Return [x, y] of the center of cell containing provided text 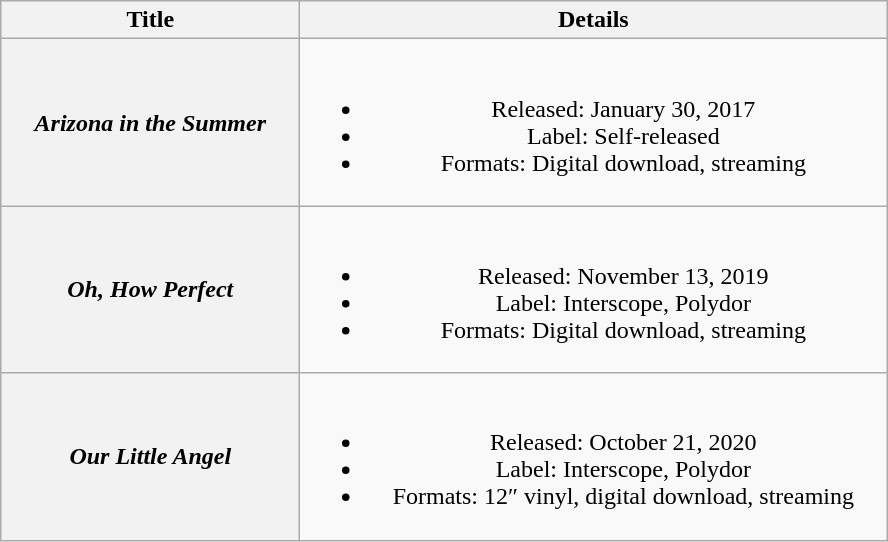
Arizona in the Summer [150, 122]
Released: November 13, 2019Label: Interscope, PolydorFormats: Digital download, streaming [594, 290]
Released: October 21, 2020Label: Interscope, PolydorFormats: 12″ vinyl, digital download, streaming [594, 456]
Oh, How Perfect [150, 290]
Details [594, 20]
Title [150, 20]
Our Little Angel [150, 456]
Released: January 30, 2017Label: Self-releasedFormats: Digital download, streaming [594, 122]
